From the cell containing the given text, extract its center point as (X, Y) coordinate. 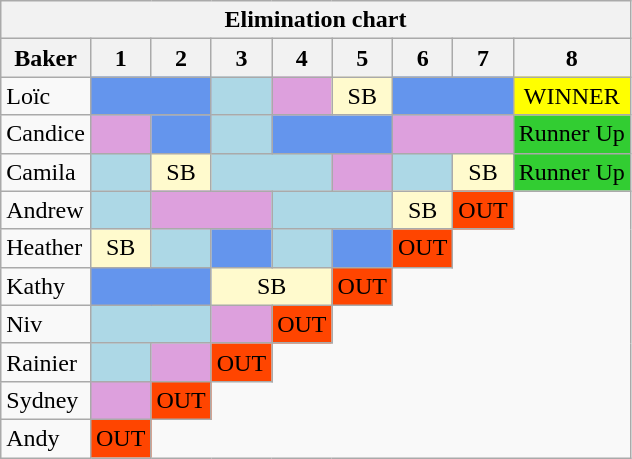
Candice (46, 134)
6 (422, 58)
Heather (46, 248)
1 (120, 58)
3 (241, 58)
Andrew (46, 210)
Kathy (46, 286)
Sydney (46, 400)
8 (572, 58)
Rainier (46, 362)
5 (362, 58)
Loïc (46, 96)
Niv (46, 324)
Andy (46, 438)
WINNER (572, 96)
Baker (46, 58)
Elimination chart (316, 20)
Camila (46, 172)
7 (483, 58)
2 (181, 58)
4 (302, 58)
